Return the [X, Y] coordinate for the center point of the cell that contains the specified text.  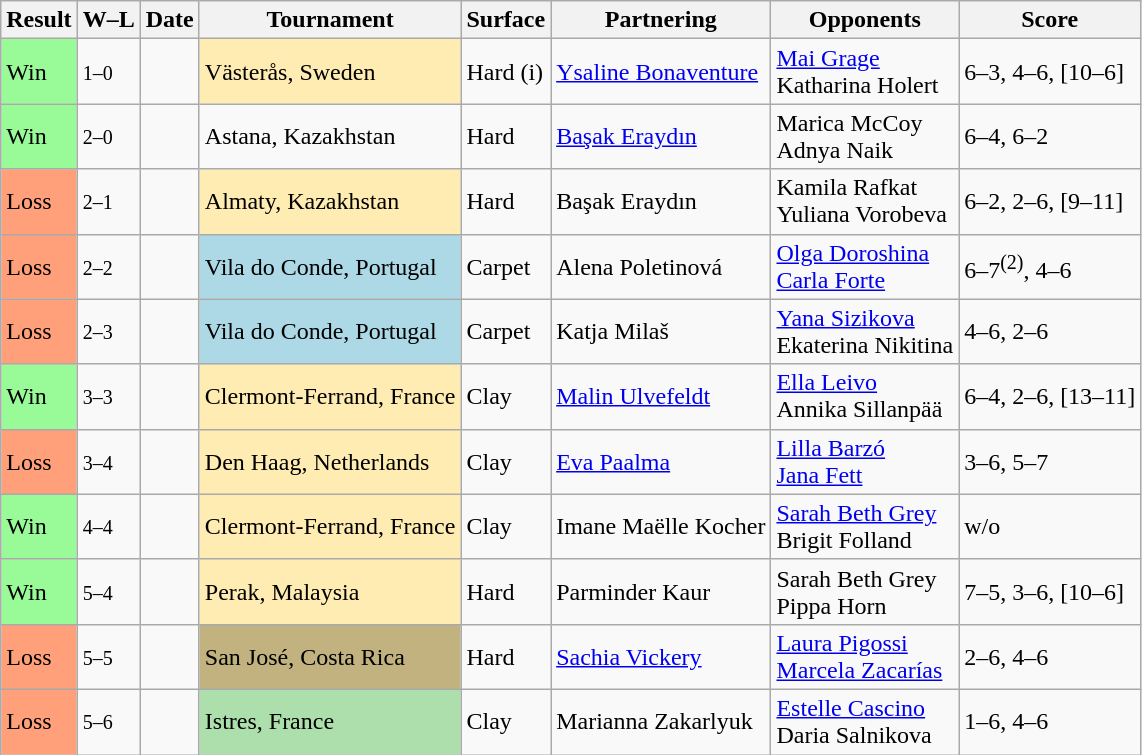
Ysaline Bonaventure [661, 72]
6–3, 4–6, [10–6] [1050, 72]
Parminder Kaur [661, 592]
San José, Costa Rica [330, 656]
5–5 [108, 656]
4–4 [108, 526]
Almaty, Kazakhstan [330, 202]
Partnering [661, 20]
5–4 [108, 592]
Istres, France [330, 722]
Lilla Barzó Jana Fett [865, 462]
3–6, 5–7 [1050, 462]
Result [39, 20]
6–2, 2–6, [9–11] [1050, 202]
Opponents [865, 20]
Eva Paalma [661, 462]
3–3 [108, 396]
6–4, 6–2 [1050, 136]
Hard (i) [506, 72]
1–0 [108, 72]
Västerås, Sweden [330, 72]
Den Haag, Netherlands [330, 462]
Ella Leivo Annika Sillanpää [865, 396]
6–7(2), 4–6 [1050, 266]
Sarah Beth Grey Brigit Folland [865, 526]
4–6, 2–6 [1050, 332]
Score [1050, 20]
w/o [1050, 526]
Mai Grage Katharina Holert [865, 72]
2–3 [108, 332]
Olga Doroshina Carla Forte [865, 266]
6–4, 2–6, [13–11] [1050, 396]
7–5, 3–6, [10–6] [1050, 592]
Sachia Vickery [661, 656]
Astana, Kazakhstan [330, 136]
Estelle Cascino Daria Salnikova [865, 722]
Imane Maëlle Kocher [661, 526]
Tournament [330, 20]
2–6, 4–6 [1050, 656]
1–6, 4–6 [1050, 722]
W–L [108, 20]
Alena Poletinová [661, 266]
2–0 [108, 136]
Katja Milaš [661, 332]
Laura Pigossi Marcela Zacarías [865, 656]
Kamila Rafkat Yuliana Vorobeva [865, 202]
Yana Sizikova Ekaterina Nikitina [865, 332]
2–1 [108, 202]
5–6 [108, 722]
Sarah Beth Grey Pippa Horn [865, 592]
Surface [506, 20]
Marica McCoy Adnya Naik [865, 136]
Malin Ulvefeldt [661, 396]
Marianna Zakarlyuk [661, 722]
3–4 [108, 462]
2–2 [108, 266]
Perak, Malaysia [330, 592]
Date [170, 20]
